From the cell containing the given text, extract its center point as [x, y] coordinate. 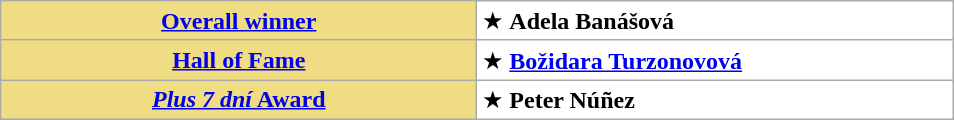
★ Adela Banášová [715, 21]
★ Peter Núñez [715, 100]
★ Božidara Turzonovová [715, 60]
Hall of Fame [239, 60]
Overall winner [239, 21]
Plus 7 dní Award [239, 100]
